Find where the given text appears and provide that cell's center as (x, y) coordinate. 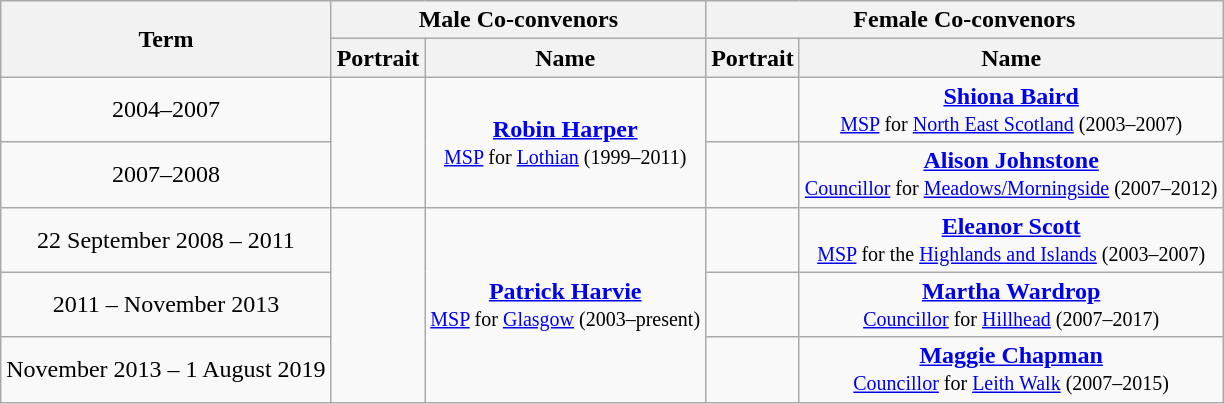
Shiona BairdMSP for North East Scotland (2003–2007) (1011, 110)
Robin HarperMSP for Lothian (1999–2011) (566, 142)
2004–2007 (166, 110)
Maggie ChapmanCouncillor for Leith Walk (2007–2015) (1011, 370)
2007–2008 (166, 174)
22 September 2008 – 2011 (166, 240)
Male Co-convenors (518, 20)
Eleanor ScottMSP for the Highlands and Islands (2003–2007) (1011, 240)
Term (166, 39)
Alison JohnstoneCouncillor for Meadows/Morningside (2007–2012) (1011, 174)
Martha WardropCouncillor for Hillhead (2007–2017) (1011, 304)
Patrick HarvieMSP for Glasgow (2003–present) (566, 304)
2011 – November 2013 (166, 304)
Female Co-convenors (964, 20)
November 2013 – 1 August 2019 (166, 370)
